Return the (X, Y) coordinate for the center point of the cell that contains the specified text.  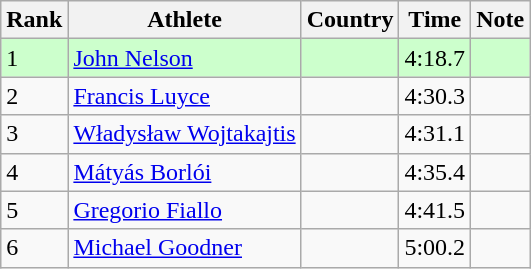
5:00.2 (435, 248)
6 (34, 248)
5 (34, 210)
3 (34, 134)
John Nelson (184, 58)
Michael Goodner (184, 248)
Country (350, 20)
Rank (34, 20)
Athlete (184, 20)
2 (34, 96)
Note (500, 20)
4:31.1 (435, 134)
Gregorio Fiallo (184, 210)
1 (34, 58)
Time (435, 20)
4:41.5 (435, 210)
Francis Luyce (184, 96)
4 (34, 172)
4:18.7 (435, 58)
4:30.3 (435, 96)
4:35.4 (435, 172)
Mátyás Borlói (184, 172)
Władysław Wojtakajtis (184, 134)
